From the cell containing the given text, extract its center point as (X, Y) coordinate. 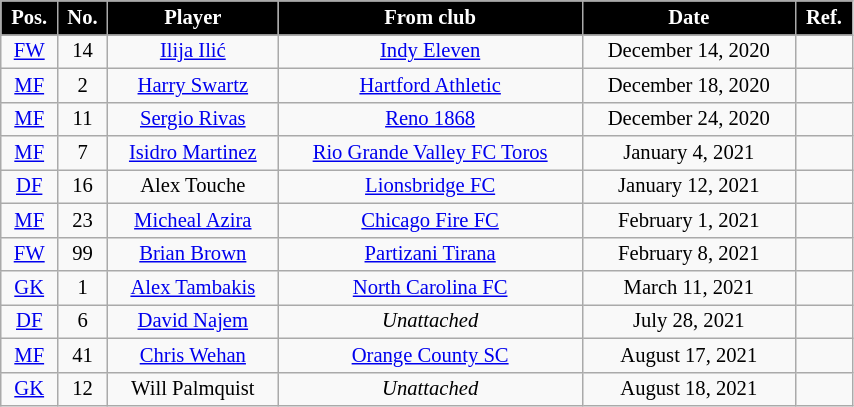
Lionsbridge FC (430, 186)
Isidro Martinez (192, 153)
Brian Brown (192, 254)
Chris Wehan (192, 355)
23 (83, 220)
No. (83, 17)
January 12, 2021 (688, 186)
Pos. (30, 17)
August 18, 2021 (688, 389)
16 (83, 186)
January 4, 2021 (688, 153)
Harry Swartz (192, 85)
1 (83, 287)
2 (83, 85)
March 11, 2021 (688, 287)
August 17, 2021 (688, 355)
Sergio Rivas (192, 119)
February 8, 2021 (688, 254)
Ilija Ilić (192, 51)
Alex Tambakis (192, 287)
From club (430, 17)
December 14, 2020 (688, 51)
North Carolina FC (430, 287)
Rio Grande Valley FC Toros (430, 153)
Reno 1868 (430, 119)
12 (83, 389)
Alex Touche (192, 186)
February 1, 2021 (688, 220)
Indy Eleven (430, 51)
Hartford Athletic (430, 85)
7 (83, 153)
David Najem (192, 321)
December 24, 2020 (688, 119)
41 (83, 355)
Chicago Fire FC (430, 220)
Date (688, 17)
99 (83, 254)
11 (83, 119)
14 (83, 51)
July 28, 2021 (688, 321)
Player (192, 17)
Orange County SC (430, 355)
Micheal Azira (192, 220)
Ref. (824, 17)
6 (83, 321)
Partizani Tirana (430, 254)
December 18, 2020 (688, 85)
Will Palmquist (192, 389)
